Provide the (x, y) coordinate of the cell's center where the given text is located.  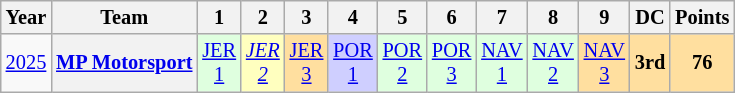
JER1 (219, 63)
NAV1 (502, 63)
NAV2 (554, 63)
Team (124, 17)
MP Motorsport (124, 63)
POR2 (402, 63)
DC (650, 17)
7 (502, 17)
Points (702, 17)
POR3 (452, 63)
4 (352, 17)
JER2 (263, 63)
2025 (26, 63)
2 (263, 17)
8 (554, 17)
76 (702, 63)
Year (26, 17)
NAV3 (604, 63)
6 (452, 17)
POR1 (352, 63)
JER3 (307, 63)
3 (307, 17)
9 (604, 17)
3rd (650, 63)
1 (219, 17)
5 (402, 17)
